Provide the (X, Y) coordinate of the cell's center where the given text is located.  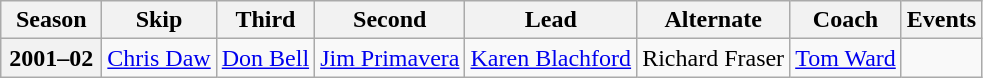
Don Bell (265, 58)
Third (265, 20)
Lead (551, 20)
Skip (159, 20)
Alternate (714, 20)
Second (390, 20)
Coach (846, 20)
Tom Ward (846, 58)
Events (941, 20)
Chris Daw (159, 58)
Richard Fraser (714, 58)
Karen Blachford (551, 58)
2001–02 (52, 58)
Jim Primavera (390, 58)
Season (52, 20)
